From the cell containing the given text, extract its center point as [x, y] coordinate. 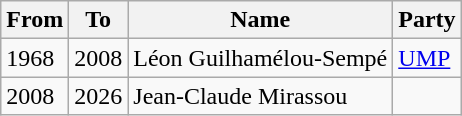
Léon Guilhamélou-Sempé [260, 58]
2026 [98, 96]
From [35, 20]
To [98, 20]
1968 [35, 58]
Jean-Claude Mirassou [260, 96]
Party [427, 20]
UMP [427, 58]
Name [260, 20]
